For the text-containing cell, return its midpoint in [x, y] coordinate format. 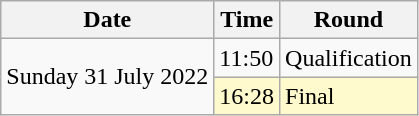
Date [108, 20]
Sunday 31 July 2022 [108, 77]
16:28 [247, 96]
Qualification [349, 58]
11:50 [247, 58]
Final [349, 96]
Time [247, 20]
Round [349, 20]
